Extract the (x, y) coordinate from the center of the cell holding the provided text.  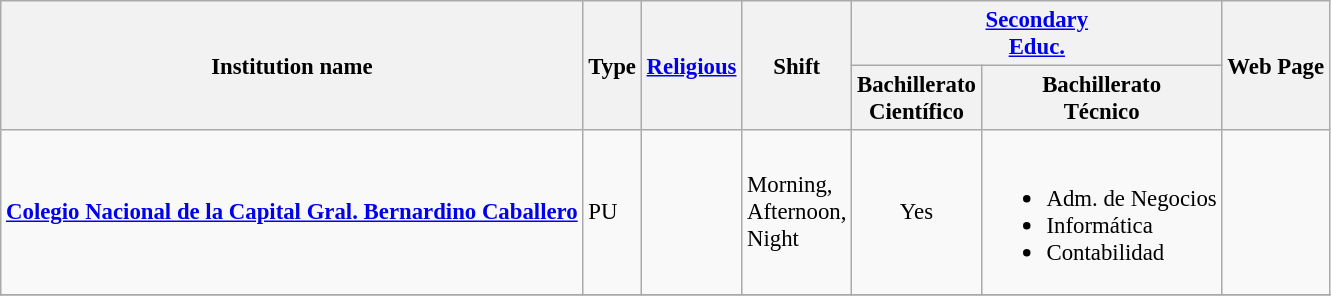
Web Page (1276, 66)
Secondary Educ. (1037, 34)
Adm. de NegociosInformáticaContabilidad (1102, 212)
Religious (691, 66)
Bachillerato Técnico (1102, 98)
Morning,Afternoon,Night (797, 212)
Shift (797, 66)
Type (612, 66)
Bachillerato Científico (917, 98)
PU (612, 212)
Institution name (292, 66)
Colegio Nacional de la Capital Gral. Bernardino Caballero (292, 212)
Yes (917, 212)
